Extract the (x, y) coordinate from the center of the cell holding the provided text.  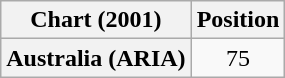
Position (238, 20)
75 (238, 58)
Australia (ARIA) (96, 58)
Chart (2001) (96, 20)
